From the cell containing the given text, extract its center point as (x, y) coordinate. 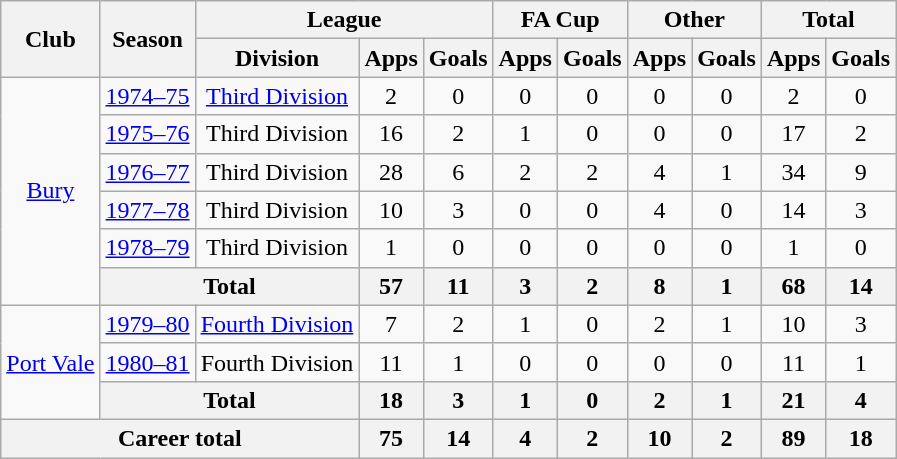
League (344, 20)
7 (391, 324)
1976–77 (148, 172)
1978–79 (148, 248)
9 (861, 172)
17 (793, 134)
8 (659, 286)
28 (391, 172)
Club (50, 39)
34 (793, 172)
68 (793, 286)
Other (694, 20)
89 (793, 438)
57 (391, 286)
Port Vale (50, 362)
1979–80 (148, 324)
Division (277, 58)
1980–81 (148, 362)
FA Cup (560, 20)
1975–76 (148, 134)
Career total (180, 438)
6 (458, 172)
16 (391, 134)
Bury (50, 191)
1977–78 (148, 210)
Season (148, 39)
21 (793, 400)
1974–75 (148, 96)
75 (391, 438)
